Scan for the cell matching the given text and deliver its (x, y) coordinate at center. 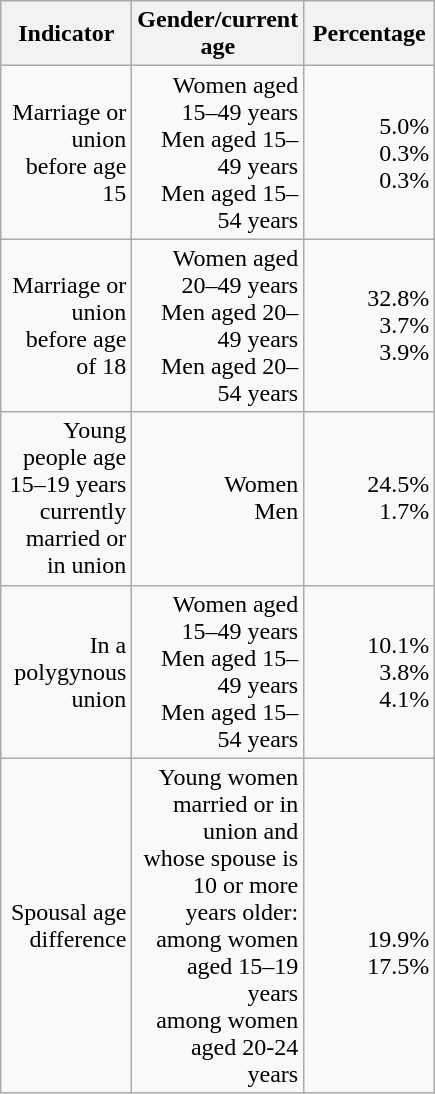
10.1%3.8%4.1% (370, 672)
32.8%3.7%3.9% (370, 326)
In a polygynous union (66, 672)
24.5%1.7% (370, 498)
Young women married or in union and whose spouse is 10 or more years older:among women aged 15–19 yearsamong women aged 20-24 years (218, 926)
Young people age 15–19 years currently married or in union (66, 498)
Women aged 20–49 yearsMen aged 20–49 yearsMen aged 20–54 years (218, 326)
Percentage (370, 34)
Spousal age difference (66, 926)
19.9%17.5% (370, 926)
Gender/current age (218, 34)
5.0%0.3%0.3% (370, 152)
Marriage or union before age 15 (66, 152)
Indicator (66, 34)
Marriage or union before age of 18 (66, 326)
WomenMen (218, 498)
